Output the (x, y) coordinate of the center of the cell containing the given text.  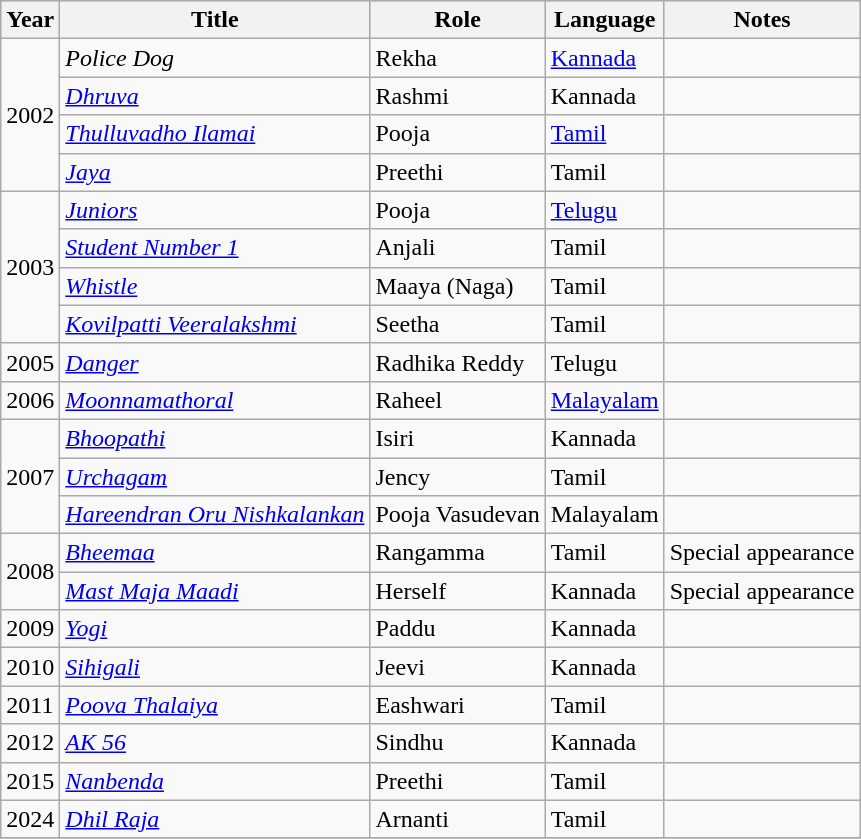
Rashmi (458, 96)
Notes (762, 20)
Rekha (458, 58)
Urchagam (215, 477)
Sihigali (215, 667)
2008 (30, 572)
Jency (458, 477)
Raheel (458, 400)
Nanbenda (215, 781)
Paddu (458, 629)
2011 (30, 705)
Radhika Reddy (458, 362)
2007 (30, 476)
Dhil Raja (215, 819)
2009 (30, 629)
Poova Thalaiya (215, 705)
2003 (30, 267)
Role (458, 20)
Yogi (215, 629)
2015 (30, 781)
Anjali (458, 248)
2005 (30, 362)
Whistle (215, 286)
Police Dog (215, 58)
Kovilpatti Veeralakshmi (215, 324)
Jaya (215, 172)
Title (215, 20)
2006 (30, 400)
2024 (30, 819)
2010 (30, 667)
Dhruva (215, 96)
Pooja Vasudevan (458, 515)
Maaya (Naga) (458, 286)
Isiri (458, 438)
Jeevi (458, 667)
Mast Maja Maadi (215, 591)
Year (30, 20)
Bhoopathi (215, 438)
Seetha (458, 324)
AK 56 (215, 743)
Moonnamathoral (215, 400)
2012 (30, 743)
Bheemaa (215, 553)
Herself (458, 591)
Rangamma (458, 553)
Juniors (215, 210)
Thulluvadho Ilamai (215, 134)
Language (604, 20)
Sindhu (458, 743)
Arnanti (458, 819)
Danger (215, 362)
2002 (30, 115)
Hareendran Oru Nishkalankan (215, 515)
Student Number 1 (215, 248)
Eashwari (458, 705)
